Pinpoint the cell where the given text exists, returning its (X, Y) midpoint coordinate. 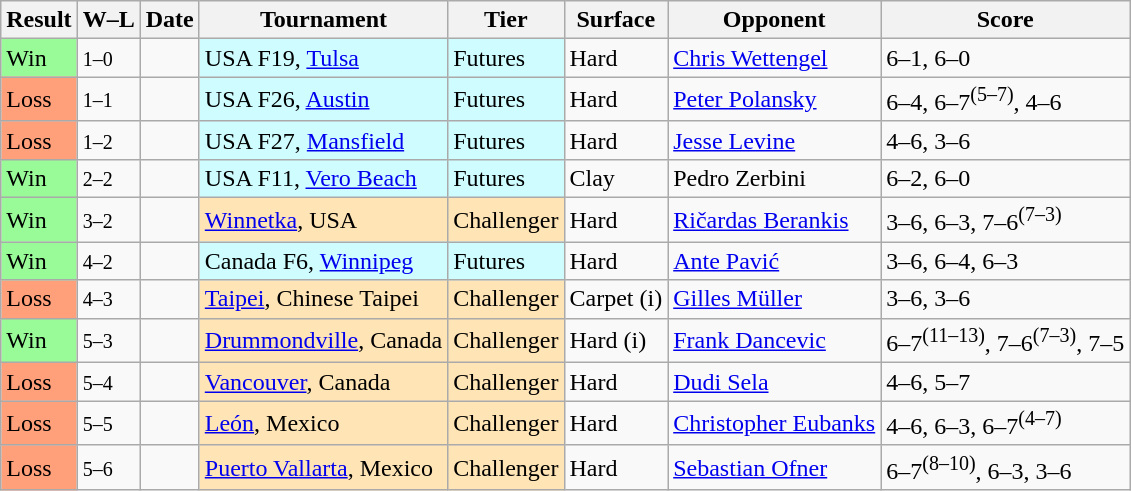
Result (39, 20)
Dudi Sela (774, 382)
5–5 (108, 424)
Date (170, 20)
Gilles Müller (774, 299)
Christopher Eubanks (774, 424)
Hard (i) (616, 340)
Tier (506, 20)
Chris Wettengel (774, 58)
6–2, 6–0 (1006, 178)
4–6, 5–7 (1006, 382)
6–1, 6–0 (1006, 58)
Peter Polansky (774, 100)
Carpet (i) (616, 299)
Canada F6, Winnipeg (323, 261)
W–L (108, 20)
Winnetka, USA (323, 220)
Taipei, Chinese Taipei (323, 299)
3–6, 6–4, 6–3 (1006, 261)
USA F19, Tulsa (323, 58)
USA F26, Austin (323, 100)
5–4 (108, 382)
Score (1006, 20)
6–7(8–10), 6–3, 3–6 (1006, 468)
3–2 (108, 220)
Surface (616, 20)
2–2 (108, 178)
6–4, 6–7(5–7), 4–6 (1006, 100)
León, Mexico (323, 424)
Drummondville, Canada (323, 340)
Ante Pavić (774, 261)
1–2 (108, 140)
USA F27, Mansfield (323, 140)
USA F11, Vero Beach (323, 178)
Vancouver, Canada (323, 382)
Frank Dancevic (774, 340)
1–0 (108, 58)
4–6, 6–3, 6–7(4–7) (1006, 424)
Sebastian Ofner (774, 468)
4–3 (108, 299)
5–6 (108, 468)
Tournament (323, 20)
6–7(11–13), 7–6(7–3), 7–5 (1006, 340)
5–3 (108, 340)
Puerto Vallarta, Mexico (323, 468)
Clay (616, 178)
Jesse Levine (774, 140)
3–6, 6–3, 7–6(7–3) (1006, 220)
1–1 (108, 100)
Pedro Zerbini (774, 178)
Opponent (774, 20)
Ričardas Berankis (774, 220)
4–6, 3–6 (1006, 140)
3–6, 3–6 (1006, 299)
4–2 (108, 261)
